Capture the cell that displays the provided text and extract its (X, Y) central coordinate. 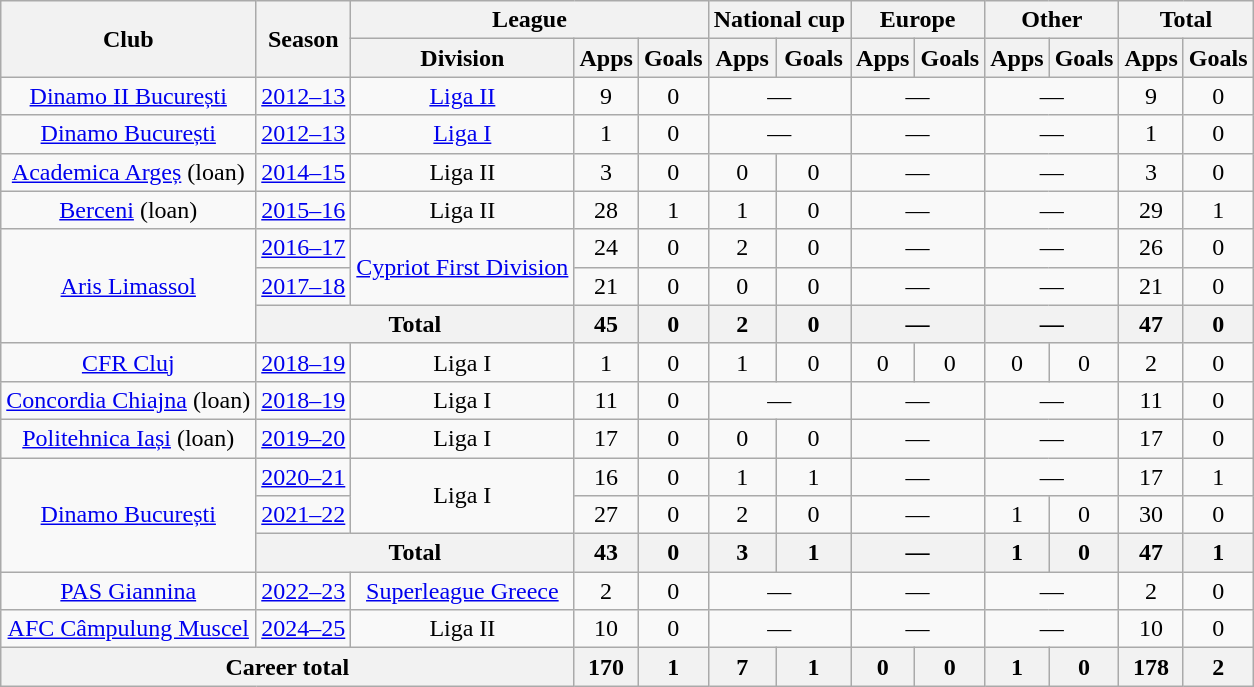
National cup (779, 20)
2020–21 (304, 477)
30 (1151, 515)
Berceni (loan) (128, 210)
16 (606, 477)
Club (128, 39)
178 (1151, 667)
Academica Argeș (loan) (128, 172)
AFC Câmpulung Muscel (128, 629)
Career total (288, 667)
45 (606, 324)
Cypriot First Division (462, 267)
2024–25 (304, 629)
CFR Cluj (128, 362)
Europe (918, 20)
Other (1052, 20)
2017–18 (304, 286)
2021–22 (304, 515)
2022–23 (304, 591)
43 (606, 553)
2016–17 (304, 248)
Concordia Chiajna (loan) (128, 400)
29 (1151, 210)
2015–16 (304, 210)
26 (1151, 248)
170 (606, 667)
PAS Giannina (128, 591)
2014–15 (304, 172)
Division (462, 58)
7 (742, 667)
Aris Limassol (128, 286)
Dinamo II București (128, 96)
2019–20 (304, 438)
24 (606, 248)
27 (606, 515)
League (530, 20)
Superleague Greece (462, 591)
28 (606, 210)
Season (304, 39)
Politehnica Iași (loan) (128, 438)
